Search for the cell housing the specified text and yield its (X, Y) center coordinate. 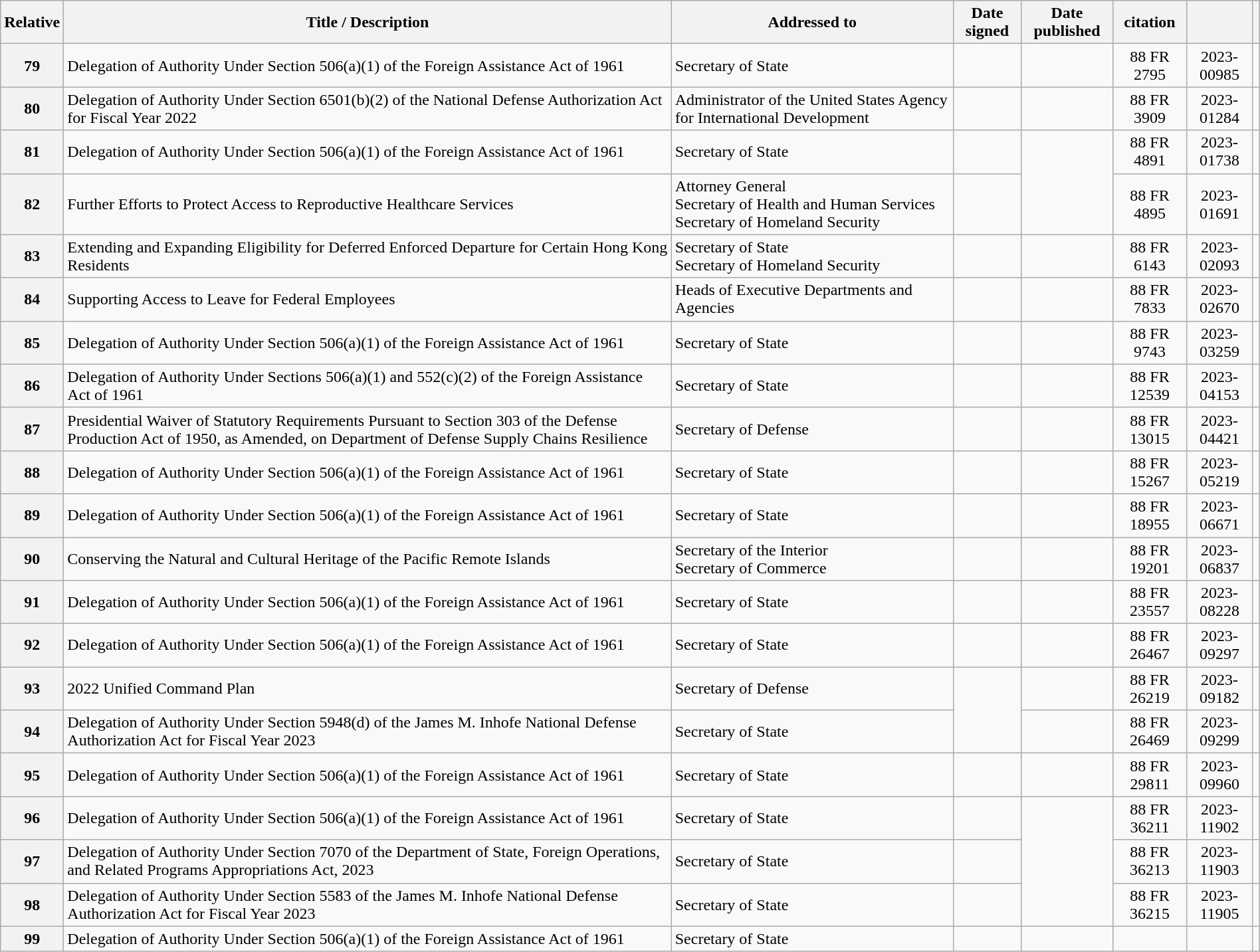
99 (32, 939)
88 FR 26219 (1150, 688)
Secretary of the InteriorSecretary of Commerce (812, 558)
Heads of Executive Departments and Agencies (812, 299)
Date published (1067, 23)
88 FR 19201 (1150, 558)
2023-04421 (1219, 429)
88 FR 13015 (1150, 429)
2022 Unified Command Plan (367, 688)
88 FR 18955 (1150, 516)
97 (32, 861)
88 FR 9743 (1150, 343)
2023-02670 (1219, 299)
Delegation of Authority Under Section 5948(d) of the James M. Inhofe National Defense Authorization Act for Fiscal Year 2023 (367, 732)
88 (32, 472)
Title / Description (367, 23)
2023-09299 (1219, 732)
2023-01691 (1219, 204)
Delegation of Authority Under Section 5583 of the James M. Inhofe National Defense Authorization Act for Fiscal Year 2023 (367, 905)
2023-11905 (1219, 905)
2023-00985 (1219, 65)
79 (32, 65)
2023-09960 (1219, 775)
98 (32, 905)
2023-03259 (1219, 343)
85 (32, 343)
88 FR 7833 (1150, 299)
88 FR 23557 (1150, 602)
2023-09297 (1219, 646)
84 (32, 299)
89 (32, 516)
Relative (32, 23)
88 FR 26469 (1150, 732)
80 (32, 109)
2023-06837 (1219, 558)
88 FR 36215 (1150, 905)
Extending and Expanding Eligibility for Deferred Enforced Departure for Certain Hong Kong Residents (367, 256)
88 FR 4895 (1150, 204)
Administrator of the United States Agency for International Development (812, 109)
Delegation of Authority Under Section 7070 of the Department of State, Foreign Operations, and Related Programs Appropriations Act, 2023 (367, 861)
Addressed to (812, 23)
2023-11902 (1219, 818)
88 FR 15267 (1150, 472)
94 (32, 732)
88 FR 6143 (1150, 256)
Attorney GeneralSecretary of Health and Human ServicesSecretary of Homeland Security (812, 204)
88 FR 12539 (1150, 385)
88 FR 29811 (1150, 775)
93 (32, 688)
2023-06671 (1219, 516)
Secretary of StateSecretary of Homeland Security (812, 256)
citation (1150, 23)
88 FR 3909 (1150, 109)
86 (32, 385)
2023-02093 (1219, 256)
83 (32, 256)
Date signed (988, 23)
2023-11903 (1219, 861)
2023-04153 (1219, 385)
82 (32, 204)
2023-08228 (1219, 602)
90 (32, 558)
2023-01738 (1219, 151)
Supporting Access to Leave for Federal Employees (367, 299)
92 (32, 646)
87 (32, 429)
95 (32, 775)
81 (32, 151)
88 FR 26467 (1150, 646)
2023-05219 (1219, 472)
88 FR 4891 (1150, 151)
Delegation of Authority Under Sections 506(a)(1) and 552(c)(2) of the Foreign Assistance Act of 1961 (367, 385)
91 (32, 602)
88 FR 2795 (1150, 65)
Conserving the Natural and Cultural Heritage of the Pacific Remote Islands (367, 558)
88 FR 36211 (1150, 818)
2023-01284 (1219, 109)
Delegation of Authority Under Section 6501(b)(2) of the National Defense Authorization Act for Fiscal Year 2022 (367, 109)
88 FR 36213 (1150, 861)
2023-09182 (1219, 688)
96 (32, 818)
Further Efforts to Protect Access to Reproductive Healthcare Services (367, 204)
